Output the (X, Y) coordinate of the center of the cell containing the given text.  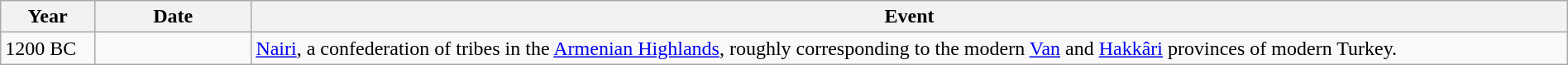
1200 BC (48, 48)
Event (910, 17)
Nairi, a confederation of tribes in the Armenian Highlands, roughly corresponding to the modern Van and Hakkâri provinces of modern Turkey. (910, 48)
Date (172, 17)
Year (48, 17)
